Find where the given text appears and provide that cell's center as [x, y] coordinate. 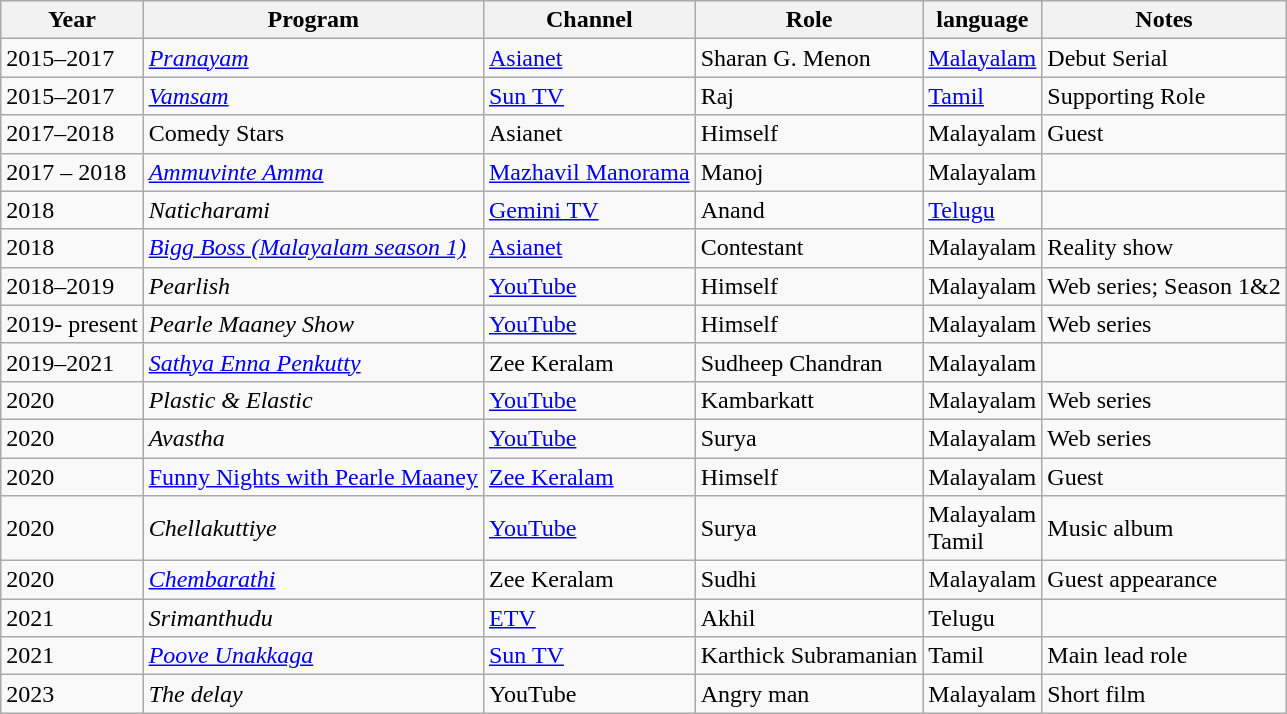
Main lead role [1164, 656]
Plastic & Elastic [313, 400]
Funny Nights with Pearle Maaney [313, 477]
Vamsam [313, 96]
Chembarathi [313, 580]
Chellakuttiye [313, 528]
Pranayam [313, 58]
Manoj [809, 172]
Guest appearance [1164, 580]
Sudheep Chandran [809, 362]
Sudhi [809, 580]
Short film [1164, 694]
Naticharami [313, 210]
Poove Unakkaga [313, 656]
Year [72, 20]
Role [809, 20]
The delay [313, 694]
Raj [809, 96]
Ammuvinte Amma [313, 172]
2019–2021 [72, 362]
Program [313, 20]
Malayalam Tamil [982, 528]
Sharan G. Menon [809, 58]
language [982, 20]
Karthick Subramanian [809, 656]
Pearle Maaney Show [313, 324]
Sathya Enna Penkutty [313, 362]
Kambarkatt [809, 400]
Mazhavil Manorama [589, 172]
Supporting Role [1164, 96]
Channel [589, 20]
Debut Serial [1164, 58]
Srimanthudu [313, 618]
Avastha [313, 438]
Anand [809, 210]
ETV [589, 618]
2017 – 2018 [72, 172]
Music album [1164, 528]
Comedy Stars [313, 134]
Bigg Boss (Malayalam season 1) [313, 248]
Contestant [809, 248]
2019- present [72, 324]
Akhil [809, 618]
2018–2019 [72, 286]
Gemini TV [589, 210]
Reality show [1164, 248]
2023 [72, 694]
2017–2018 [72, 134]
Web series; Season 1&2 [1164, 286]
Notes [1164, 20]
Pearlish [313, 286]
Angry man [809, 694]
